Pinpoint the cell where the given text exists, returning its (x, y) midpoint coordinate. 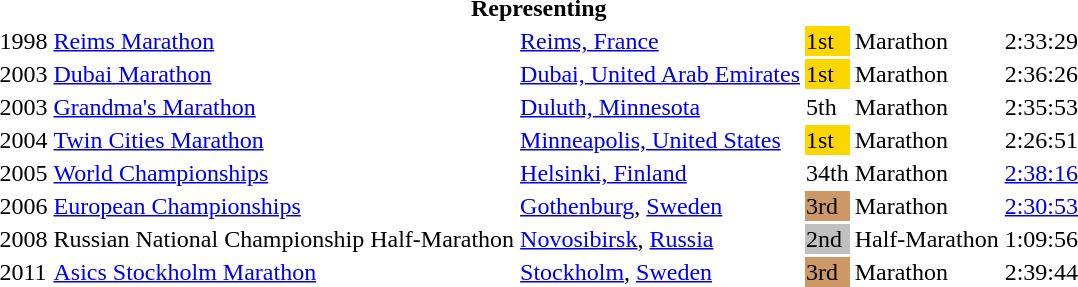
Helsinki, Finland (660, 173)
World Championships (284, 173)
34th (828, 173)
Novosibirsk, Russia (660, 239)
Reims, France (660, 41)
European Championships (284, 206)
5th (828, 107)
Duluth, Minnesota (660, 107)
Dubai Marathon (284, 74)
Half-Marathon (926, 239)
Dubai, United Arab Emirates (660, 74)
Reims Marathon (284, 41)
Stockholm, Sweden (660, 272)
Asics Stockholm Marathon (284, 272)
2nd (828, 239)
Russian National Championship Half-Marathon (284, 239)
Twin Cities Marathon (284, 140)
Minneapolis, United States (660, 140)
Grandma's Marathon (284, 107)
Gothenburg, Sweden (660, 206)
